Extract the [X, Y] coordinate from the center of the cell holding the provided text.  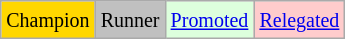
Promoted [210, 20]
Champion [48, 20]
Runner [130, 20]
Relegated [300, 20]
